Detect which cell encompasses the target text, then output its (x, y) center coordinate. 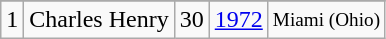
1 (12, 20)
30 (192, 20)
1972 (238, 20)
Charles Henry (99, 20)
Miami (Ohio) (326, 20)
